From the cell containing the given text, extract its center point as (X, Y) coordinate. 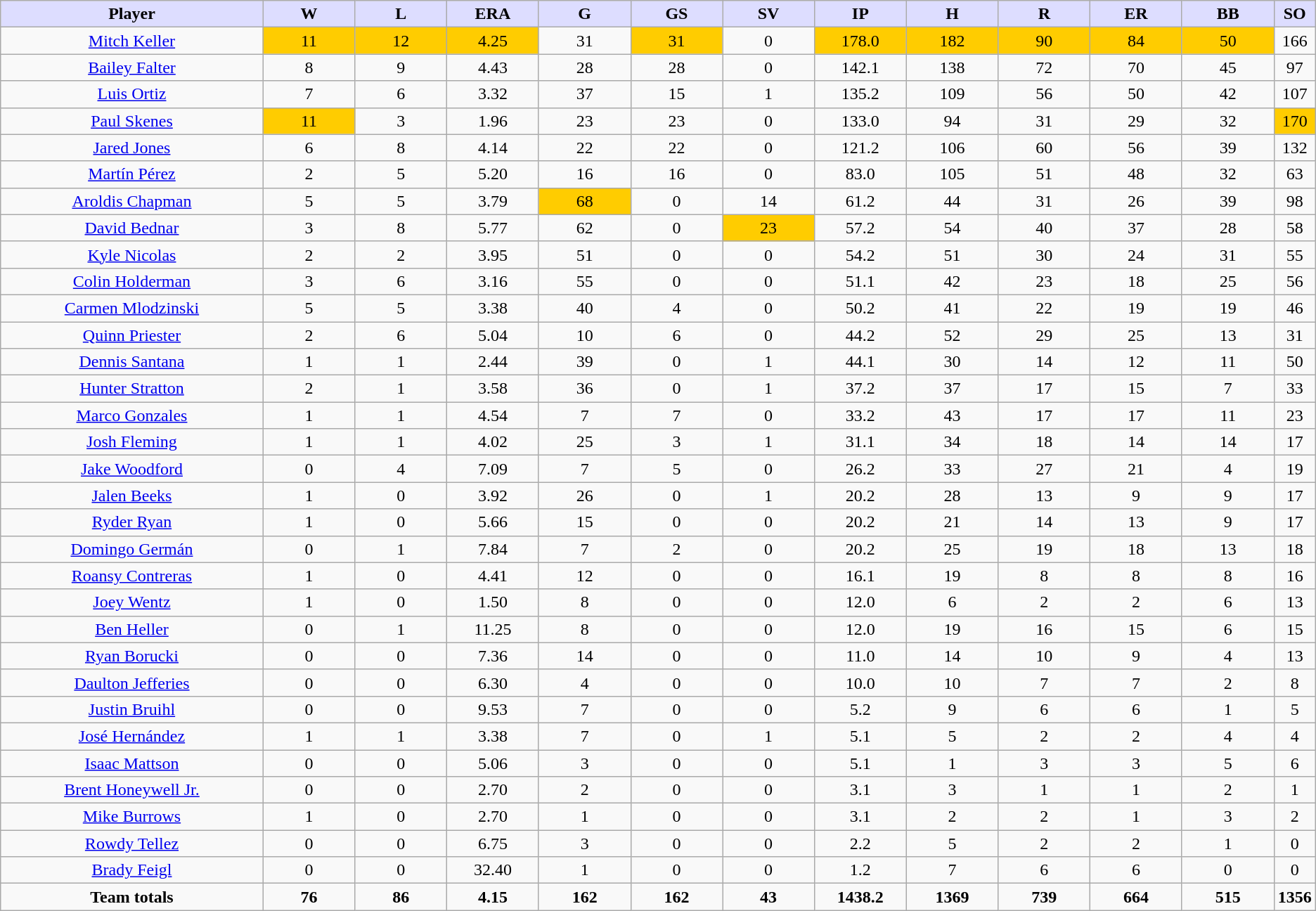
BB (1227, 14)
Ryan Borucki (132, 656)
3.32 (493, 94)
7.09 (493, 469)
16.1 (860, 576)
Mike Burrows (132, 817)
Justin Bruihl (132, 709)
Quinn Priester (132, 335)
9.53 (493, 709)
Rowdy Tellez (132, 844)
50.2 (860, 308)
33.2 (860, 415)
109 (952, 94)
94 (952, 121)
Roansy Contreras (132, 576)
Jalen Beeks (132, 496)
37.2 (860, 389)
45 (1227, 67)
133.0 (860, 121)
84 (1136, 41)
3.79 (493, 201)
Martín Pérez (132, 174)
48 (1136, 174)
SO (1295, 14)
106 (952, 148)
97 (1295, 67)
1.50 (493, 602)
515 (1227, 897)
Luis Ortiz (132, 94)
5.20 (493, 174)
Isaac Mattson (132, 763)
1.96 (493, 121)
68 (585, 201)
44 (952, 201)
Brent Honeywell Jr. (132, 790)
Domingo Germán (132, 549)
Joey Wentz (132, 602)
90 (1045, 41)
4.02 (493, 442)
105 (952, 174)
5.2 (860, 709)
6.75 (493, 844)
5.77 (493, 228)
3.16 (493, 281)
David Bednar (132, 228)
61.2 (860, 201)
Player (132, 14)
ERA (493, 14)
63 (1295, 174)
182 (952, 41)
26.2 (860, 469)
739 (1045, 897)
Ryder Ryan (132, 522)
R (1045, 14)
Jake Woodford (132, 469)
Aroldis Chapman (132, 201)
W (309, 14)
76 (309, 897)
Jared Jones (132, 148)
4.25 (493, 41)
Paul Skenes (132, 121)
27 (1045, 469)
Bailey Falter (132, 67)
4.14 (493, 148)
5.04 (493, 335)
52 (952, 335)
Dennis Santana (132, 362)
5.66 (493, 522)
98 (1295, 201)
31.1 (860, 442)
135.2 (860, 94)
6.30 (493, 683)
7.84 (493, 549)
2.44 (493, 362)
5.06 (493, 763)
86 (401, 897)
70 (1136, 67)
1369 (952, 897)
SV (769, 14)
664 (1136, 897)
166 (1295, 41)
IP (860, 14)
Carmen Mlodzinski (132, 308)
121.2 (860, 148)
60 (1045, 148)
4.54 (493, 415)
178.0 (860, 41)
Marco Gonzales (132, 415)
138 (952, 67)
107 (1295, 94)
H (952, 14)
Kyle Nicolas (132, 254)
7.36 (493, 656)
2.2 (860, 844)
L (401, 14)
Daulton Jefferies (132, 683)
83.0 (860, 174)
11.25 (493, 629)
142.1 (860, 67)
62 (585, 228)
36 (585, 389)
3.92 (493, 496)
Hunter Stratton (132, 389)
1438.2 (860, 897)
170 (1295, 121)
54 (952, 228)
24 (1136, 254)
11.0 (860, 656)
Colin Holderman (132, 281)
44.1 (860, 362)
4.41 (493, 576)
3.95 (493, 254)
José Hernández (132, 736)
54.2 (860, 254)
41 (952, 308)
Mitch Keller (132, 41)
ER (1136, 14)
Brady Feigl (132, 870)
GS (676, 14)
1356 (1295, 897)
132 (1295, 148)
44.2 (860, 335)
Josh Fleming (132, 442)
57.2 (860, 228)
G (585, 14)
3.58 (493, 389)
Team totals (132, 897)
1.2 (860, 870)
4.15 (493, 897)
4.43 (493, 67)
46 (1295, 308)
32.40 (493, 870)
51.1 (860, 281)
34 (952, 442)
58 (1295, 228)
72 (1045, 67)
10.0 (860, 683)
Ben Heller (132, 629)
